Extract the (x, y) coordinate from the center of the cell holding the provided text.  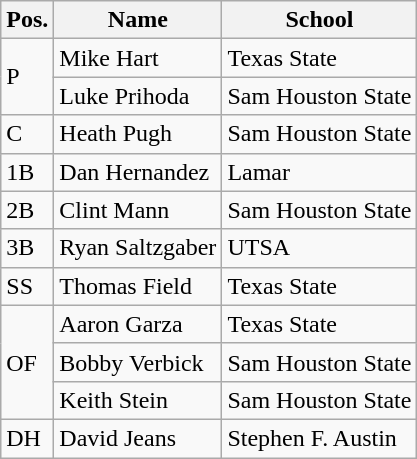
DH (28, 438)
UTSA (320, 248)
1B (28, 172)
3B (28, 248)
School (320, 20)
OF (28, 362)
Ryan Saltzgaber (138, 248)
Aaron Garza (138, 324)
Keith Stein (138, 400)
SS (28, 286)
C (28, 134)
Clint Mann (138, 210)
Heath Pugh (138, 134)
Stephen F. Austin (320, 438)
Dan Hernandez (138, 172)
P (28, 77)
Mike Hart (138, 58)
Pos. (28, 20)
2B (28, 210)
Luke Prihoda (138, 96)
Name (138, 20)
David Jeans (138, 438)
Thomas Field (138, 286)
Lamar (320, 172)
Bobby Verbick (138, 362)
